Provide the [x, y] coordinate of the cell's center where the given text is located.  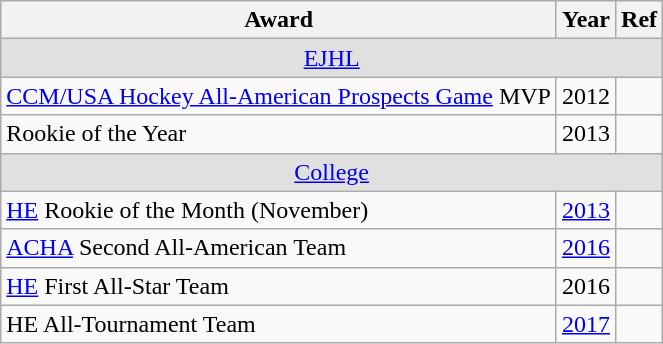
Award [279, 20]
EJHL [332, 58]
Rookie of the Year [279, 134]
HE First All-Star Team [279, 286]
HE Rookie of the Month (November) [279, 210]
College [332, 172]
2012 [586, 96]
Year [586, 20]
CCM/USA Hockey All-American Prospects Game MVP [279, 96]
2017 [586, 324]
HE All-Tournament Team [279, 324]
Ref [640, 20]
ACHA Second All-American Team [279, 248]
